Scan for the cell matching the given text and deliver its (X, Y) coordinate at center. 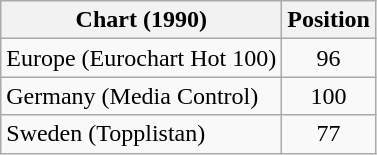
100 (329, 96)
Sweden (Topplistan) (142, 134)
Germany (Media Control) (142, 96)
Position (329, 20)
Chart (1990) (142, 20)
77 (329, 134)
96 (329, 58)
Europe (Eurochart Hot 100) (142, 58)
